Detect which cell encompasses the target text, then output its (x, y) center coordinate. 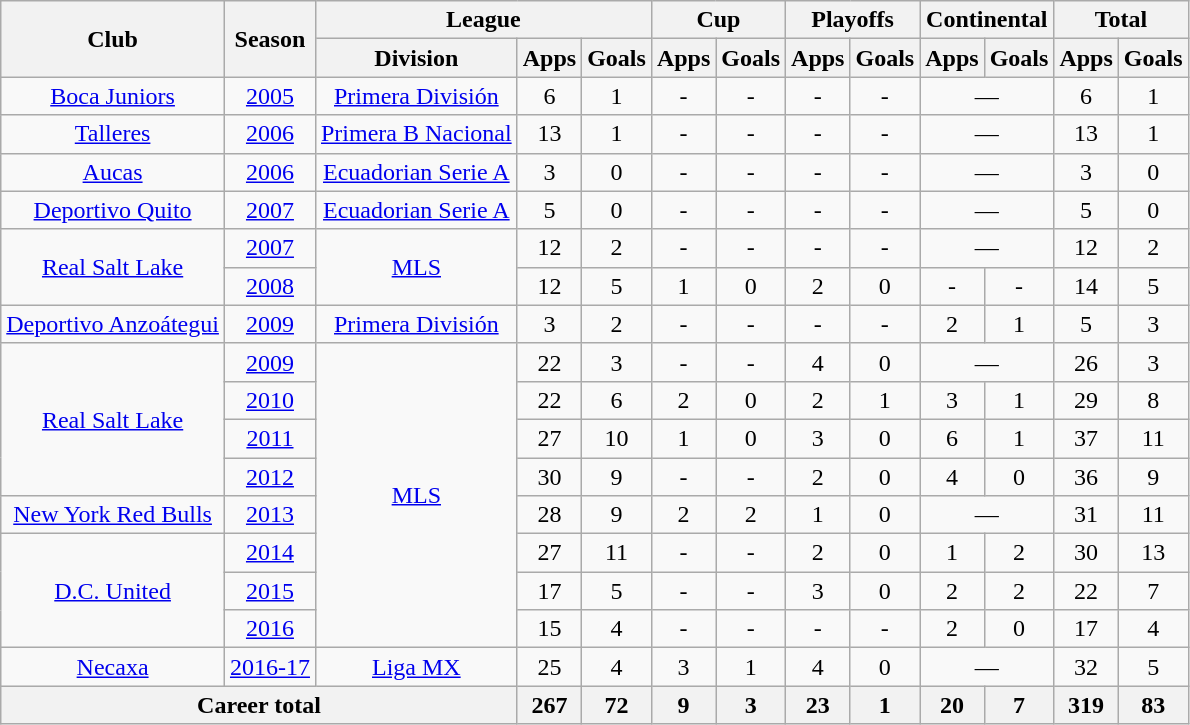
14 (1086, 286)
319 (1086, 705)
2010 (270, 400)
Division (416, 58)
Season (270, 39)
Talleres (113, 134)
2011 (270, 438)
Career total (259, 705)
25 (549, 667)
32 (1086, 667)
83 (1153, 705)
31 (1086, 515)
23 (818, 705)
Necaxa (113, 667)
37 (1086, 438)
2008 (270, 286)
Playoffs (853, 20)
D.C. United (113, 591)
Cup (718, 20)
20 (952, 705)
Primera B Nacional (416, 134)
New York Red Bulls (113, 515)
2016 (270, 629)
Continental (987, 20)
Deportivo Anzoátegui (113, 324)
League (483, 20)
8 (1153, 400)
2015 (270, 591)
28 (549, 515)
72 (617, 705)
Boca Juniors (113, 96)
26 (1086, 362)
2013 (270, 515)
2014 (270, 553)
10 (617, 438)
36 (1086, 477)
2005 (270, 96)
2016-17 (270, 667)
2012 (270, 477)
Aucas (113, 172)
Club (113, 39)
Total (1121, 20)
267 (549, 705)
15 (549, 629)
Deportivo Quito (113, 210)
29 (1086, 400)
Liga MX (416, 667)
